For the text-containing cell, return its midpoint in (X, Y) coordinate format. 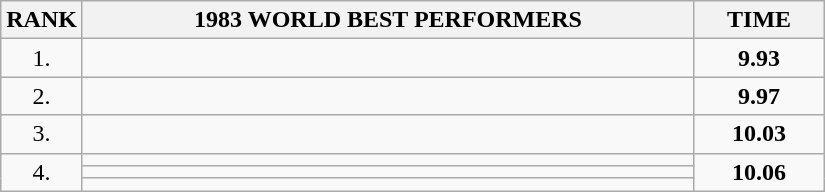
1983 WORLD BEST PERFORMERS (388, 20)
TIME (760, 20)
1. (42, 58)
RANK (42, 20)
10.03 (760, 134)
2. (42, 96)
9.93 (760, 58)
4. (42, 172)
10.06 (760, 172)
3. (42, 134)
9.97 (760, 96)
